Provide the (X, Y) coordinate of the cell's center where the given text is located.  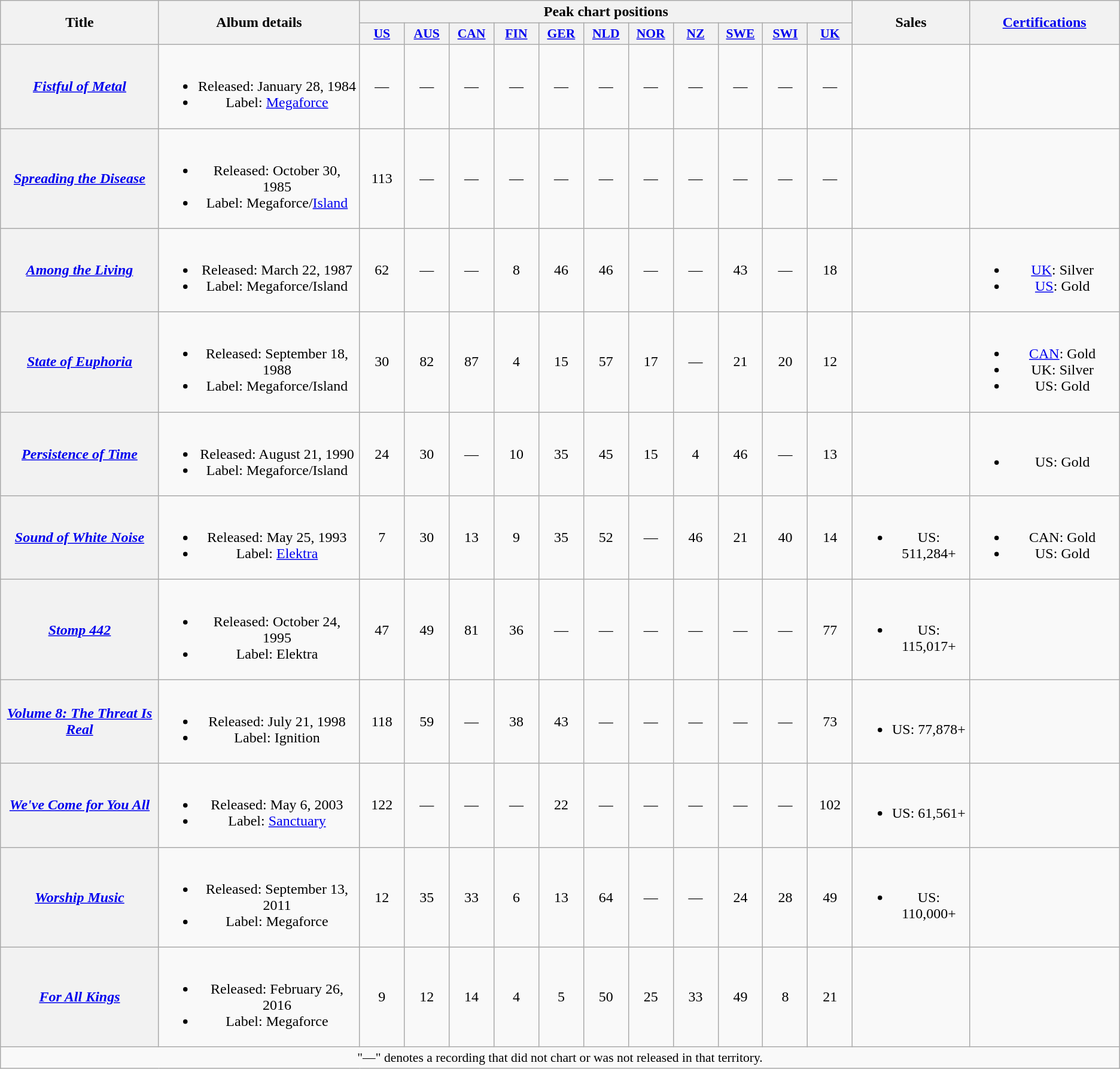
Released: May 6, 2003Label: Sanctuary (259, 805)
7 (382, 538)
FIN (517, 34)
73 (830, 721)
Persistence of Time (80, 454)
Released: May 25, 1993Label: Elektra (259, 538)
10 (517, 454)
US: 61,561+ (911, 805)
102 (830, 805)
US: Gold (1045, 454)
SWE (741, 34)
57 (605, 363)
5 (561, 997)
87 (471, 363)
Among the Living (80, 270)
Peak chart positions (606, 12)
Released: January 28, 1984Label: Megaforce (259, 86)
77 (830, 629)
Released: July 21, 1998Label: Ignition (259, 721)
US (382, 34)
40 (785, 538)
28 (785, 897)
US: 77,878+ (911, 721)
Spreading the Disease (80, 178)
Worship Music (80, 897)
81 (471, 629)
Sales (911, 23)
118 (382, 721)
For All Kings (80, 997)
36 (517, 629)
US: 110,000+ (911, 897)
US: 511,284+ (911, 538)
Released: February 26, 2016Label: Megaforce (259, 997)
122 (382, 805)
Released: October 30, 1985Label: Megaforce/Island (259, 178)
45 (605, 454)
17 (651, 363)
CAN (471, 34)
62 (382, 270)
25 (651, 997)
GER (561, 34)
Album details (259, 23)
22 (561, 805)
CAN: GoldUK: SilverUS: Gold (1045, 363)
UK (830, 34)
113 (382, 178)
59 (427, 721)
47 (382, 629)
Released: October 24, 1995Label: Elektra (259, 629)
6 (517, 897)
64 (605, 897)
20 (785, 363)
Certifications (1045, 23)
Released: September 13, 2011Label: Megaforce (259, 897)
Fistful of Metal (80, 86)
CAN: GoldUS: Gold (1045, 538)
Title (80, 23)
State of Euphoria (80, 363)
Sound of White Noise (80, 538)
We've Come for You All (80, 805)
Released: March 22, 1987Label: Megaforce/Island (259, 270)
50 (605, 997)
NLD (605, 34)
Volume 8: The Threat Is Real (80, 721)
NZ (695, 34)
Released: August 21, 1990Label: Megaforce/Island (259, 454)
18 (830, 270)
US: 115,017+ (911, 629)
52 (605, 538)
SWI (785, 34)
82 (427, 363)
38 (517, 721)
"—" denotes a recording that did not chart or was not released in that territory. (560, 1058)
NOR (651, 34)
UK: SilverUS: Gold (1045, 270)
Stomp 442 (80, 629)
Released: September 18, 1988Label: Megaforce/Island (259, 363)
AUS (427, 34)
